Identify which cell holds the provided text, then report its (x, y) central coordinate. 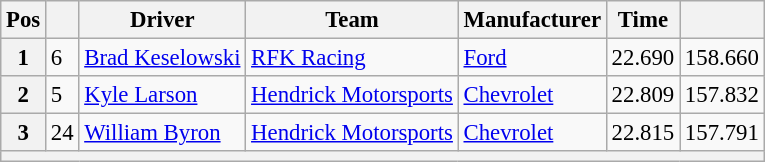
Driver (162, 20)
RFK Racing (352, 58)
Kyle Larson (162, 95)
24 (62, 133)
6 (62, 58)
Manufacturer (532, 20)
Ford (532, 58)
158.660 (722, 58)
22.809 (642, 95)
2 (24, 95)
Time (642, 20)
5 (62, 95)
157.832 (722, 95)
Brad Keselowski (162, 58)
22.815 (642, 133)
3 (24, 133)
22.690 (642, 58)
1 (24, 58)
Pos (24, 20)
William Byron (162, 133)
157.791 (722, 133)
Team (352, 20)
